Identify which cell holds the provided text, then report its [x, y] central coordinate. 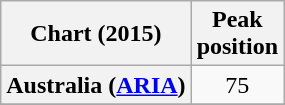
Chart (2015) [96, 34]
75 [237, 85]
Peakposition [237, 34]
Australia (ARIA) [96, 85]
